Capture the cell that displays the provided text and extract its [x, y] central coordinate. 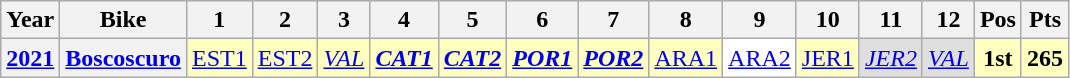
POR1 [542, 58]
7 [614, 20]
12 [948, 20]
Pts [1044, 20]
1st [998, 58]
3 [344, 20]
CAT1 [404, 58]
POR2 [614, 58]
Boscoscuro [124, 58]
EST1 [219, 58]
8 [686, 20]
ARA2 [760, 58]
CAT2 [472, 58]
265 [1044, 58]
4 [404, 20]
1 [219, 20]
JER2 [890, 58]
ARA1 [686, 58]
11 [890, 20]
Bike [124, 20]
5 [472, 20]
9 [760, 20]
Pos [998, 20]
EST2 [285, 58]
2021 [30, 58]
Year [30, 20]
2 [285, 20]
6 [542, 20]
10 [828, 20]
JER1 [828, 58]
